Extract the (x, y) coordinate from the center of the cell holding the provided text.  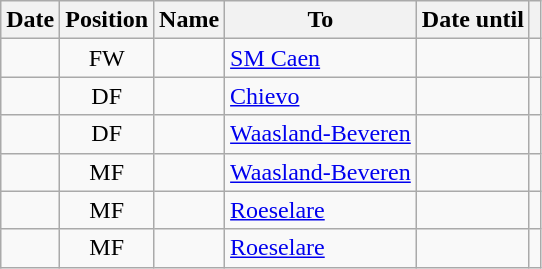
To (321, 20)
SM Caen (321, 58)
Name (190, 20)
Date until (472, 20)
FW (107, 58)
Chievo (321, 96)
Position (107, 20)
Date (30, 20)
